Provide the (x, y) coordinate of the cell's center where the given text is located.  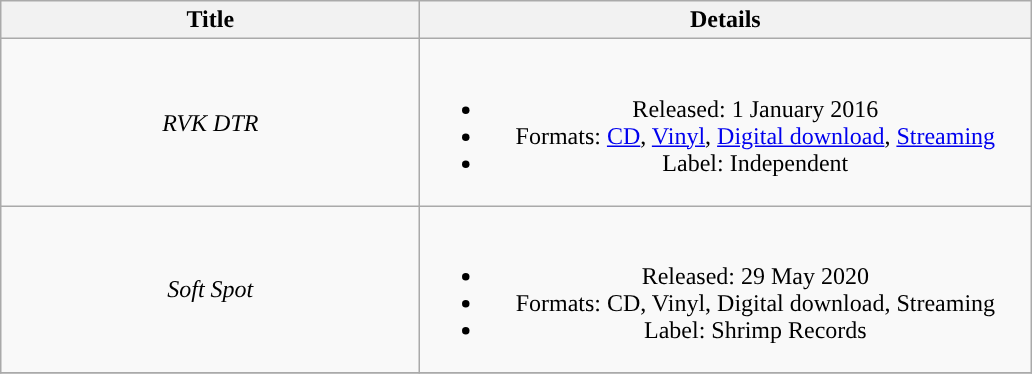
Released: 1 January 2016Formats: CD, Vinyl, Digital download, StreamingLabel: Independent (726, 122)
RVK DTR (210, 122)
Title (210, 20)
Soft Spot (210, 290)
Released: 29 May 2020Formats: CD, Vinyl, Digital download, StreamingLabel: Shrimp Records (726, 290)
Details (726, 20)
